Extract the [x, y] coordinate from the center of the cell holding the provided text.  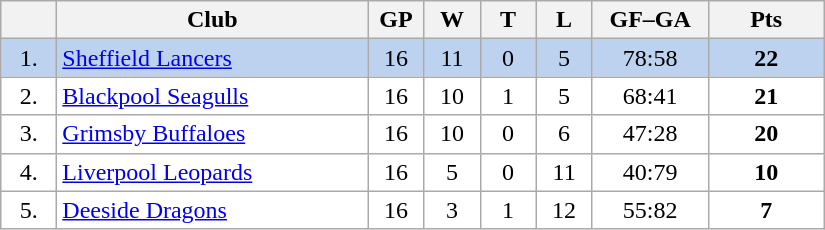
Liverpool Leopards [212, 172]
12 [564, 210]
3 [452, 210]
21 [766, 96]
22 [766, 58]
47:28 [650, 134]
Club [212, 20]
Blackpool Seagulls [212, 96]
6 [564, 134]
Deeside Dragons [212, 210]
4. [29, 172]
GP [396, 20]
W [452, 20]
40:79 [650, 172]
L [564, 20]
GF–GA [650, 20]
Grimsby Buffaloes [212, 134]
Pts [766, 20]
1. [29, 58]
T [508, 20]
68:41 [650, 96]
3. [29, 134]
55:82 [650, 210]
78:58 [650, 58]
5. [29, 210]
2. [29, 96]
Sheffield Lancers [212, 58]
20 [766, 134]
7 [766, 210]
